Provide the [x, y] coordinate of the cell's center where the given text is located.  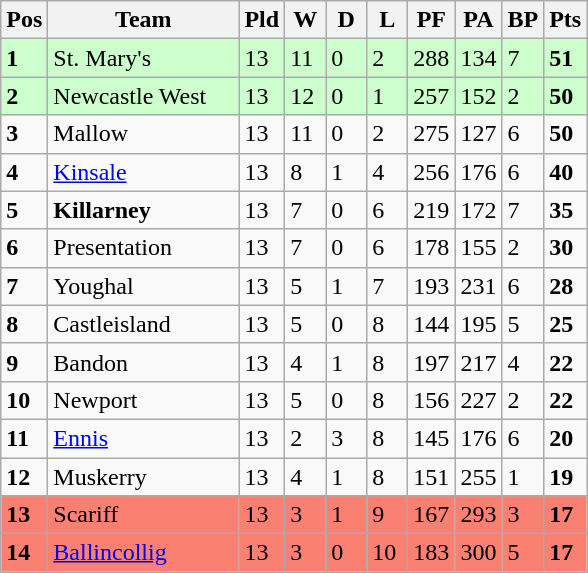
Pts [566, 20]
256 [432, 172]
35 [566, 210]
L [388, 20]
Ennis [144, 438]
219 [432, 210]
255 [478, 477]
14 [24, 553]
PF [432, 20]
193 [432, 286]
227 [478, 400]
144 [432, 324]
172 [478, 210]
Newcastle West [144, 96]
300 [478, 553]
Team [144, 20]
Pos [24, 20]
293 [478, 515]
178 [432, 248]
Scariff [144, 515]
28 [566, 286]
30 [566, 248]
BP [523, 20]
127 [478, 134]
275 [432, 134]
Newport [144, 400]
152 [478, 96]
D [346, 20]
257 [432, 96]
40 [566, 172]
183 [432, 553]
Mallow [144, 134]
151 [432, 477]
Bandon [144, 362]
195 [478, 324]
St. Mary's [144, 58]
PA [478, 20]
197 [432, 362]
288 [432, 58]
19 [566, 477]
134 [478, 58]
217 [478, 362]
Castleisland [144, 324]
Pld [262, 20]
Youghal [144, 286]
Ballincollig [144, 553]
145 [432, 438]
Muskerry [144, 477]
Kinsale [144, 172]
231 [478, 286]
W [306, 20]
167 [432, 515]
51 [566, 58]
Presentation [144, 248]
Killarney [144, 210]
25 [566, 324]
155 [478, 248]
156 [432, 400]
20 [566, 438]
